Capture the cell that displays the provided text and extract its (X, Y) central coordinate. 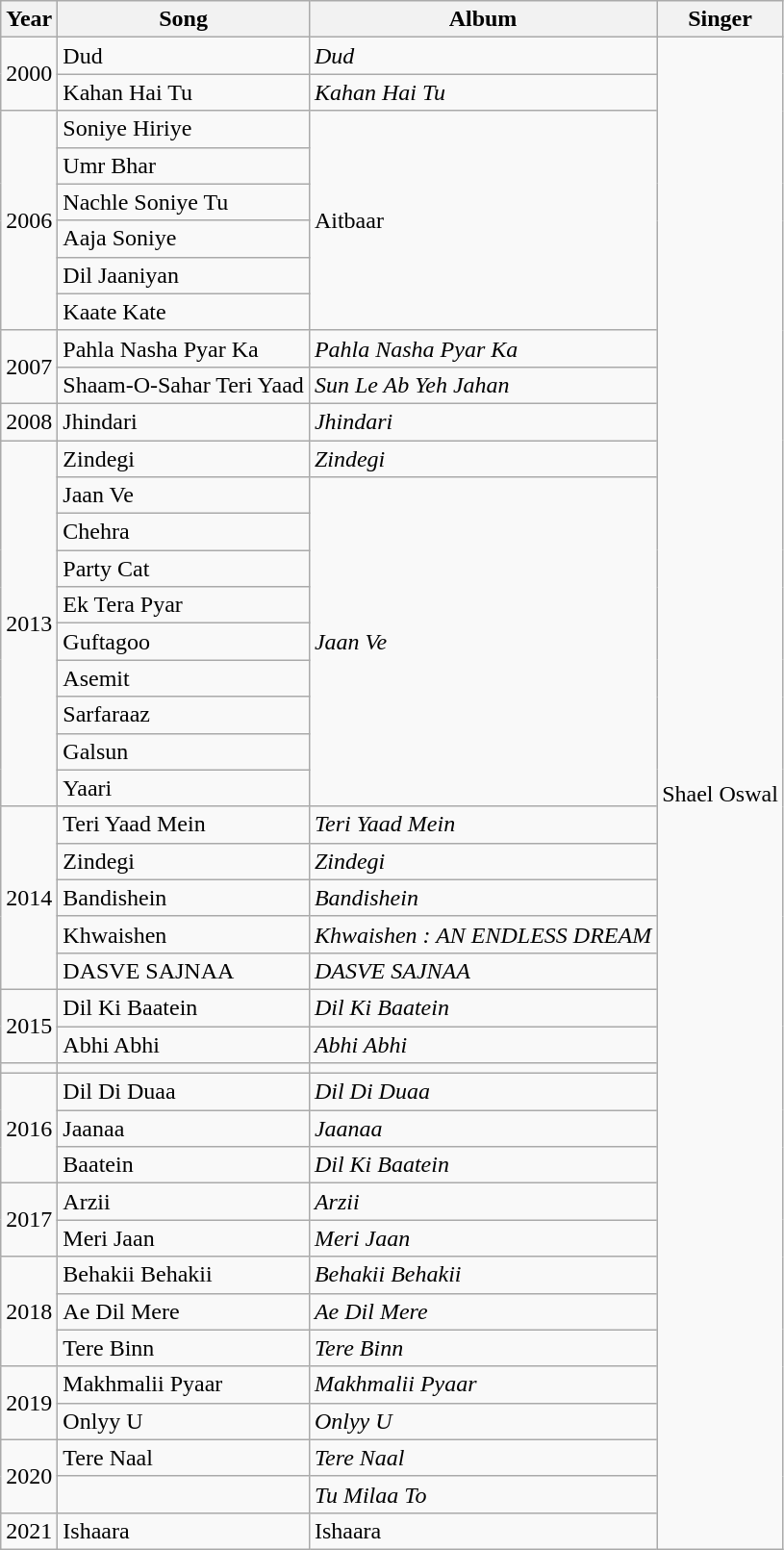
Nachle Soniye Tu (184, 202)
Chehra (184, 532)
Galsun (184, 751)
Guftagoo (184, 642)
2018 (29, 1311)
Soniye Hiriye (184, 129)
2000 (29, 74)
Party Cat (184, 569)
Ek Tera Pyar (184, 605)
2013 (29, 623)
Singer (721, 19)
2020 (29, 1476)
2021 (29, 1531)
Sarfaraaz (184, 715)
Umr Bhar (184, 165)
2017 (29, 1220)
Shaam-O-Sahar Teri Yaad (184, 385)
2008 (29, 421)
Aaja Soniye (184, 239)
Sun Le Ab Yeh Jahan (483, 385)
Shael Oswal (721, 794)
Kaate Kate (184, 312)
2014 (29, 898)
Dil Jaaniyan (184, 275)
2006 (29, 220)
2015 (29, 1026)
Khwaishen (184, 934)
Baatein (184, 1165)
Song (184, 19)
Tu Milaa To (483, 1494)
Khwaishen : AN ENDLESS DREAM (483, 934)
Album (483, 19)
Yaari (184, 788)
2016 (29, 1129)
Year (29, 19)
2007 (29, 367)
Asemit (184, 678)
Aitbaar (483, 220)
2019 (29, 1403)
